For the text-containing cell, return its midpoint in (x, y) coordinate format. 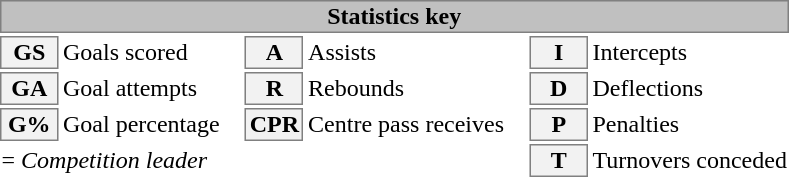
Penalties (690, 124)
R (274, 88)
Deflections (690, 88)
Centre pass receives (417, 124)
T (559, 160)
= Competition leader (263, 160)
CPR (274, 124)
Assists (417, 52)
Statistics key (394, 16)
P (559, 124)
Goals scored (152, 52)
G% (29, 124)
Goal attempts (152, 88)
GA (29, 88)
GS (29, 52)
D (559, 88)
Turnovers conceded (690, 160)
Goal percentage (152, 124)
Rebounds (417, 88)
A (274, 52)
I (559, 52)
Intercepts (690, 52)
